Detect which cell encompasses the target text, then output its [x, y] center coordinate. 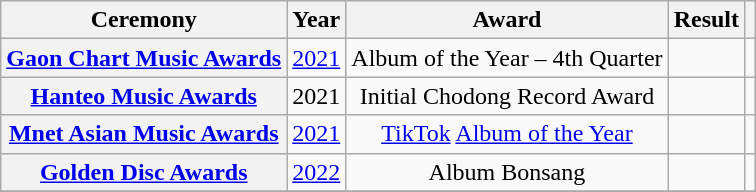
Result [706, 20]
Golden Disc Awards [144, 172]
TikTok Album of the Year [507, 134]
Album Bonsang [507, 172]
Initial Chodong Record Award [507, 96]
Mnet Asian Music Awards [144, 134]
Album of the Year – 4th Quarter [507, 58]
Year [316, 20]
Gaon Chart Music Awards [144, 58]
Hanteo Music Awards [144, 96]
Ceremony [144, 20]
2022 [316, 172]
Award [507, 20]
